Detect which cell encompasses the target text, then output its [X, Y] center coordinate. 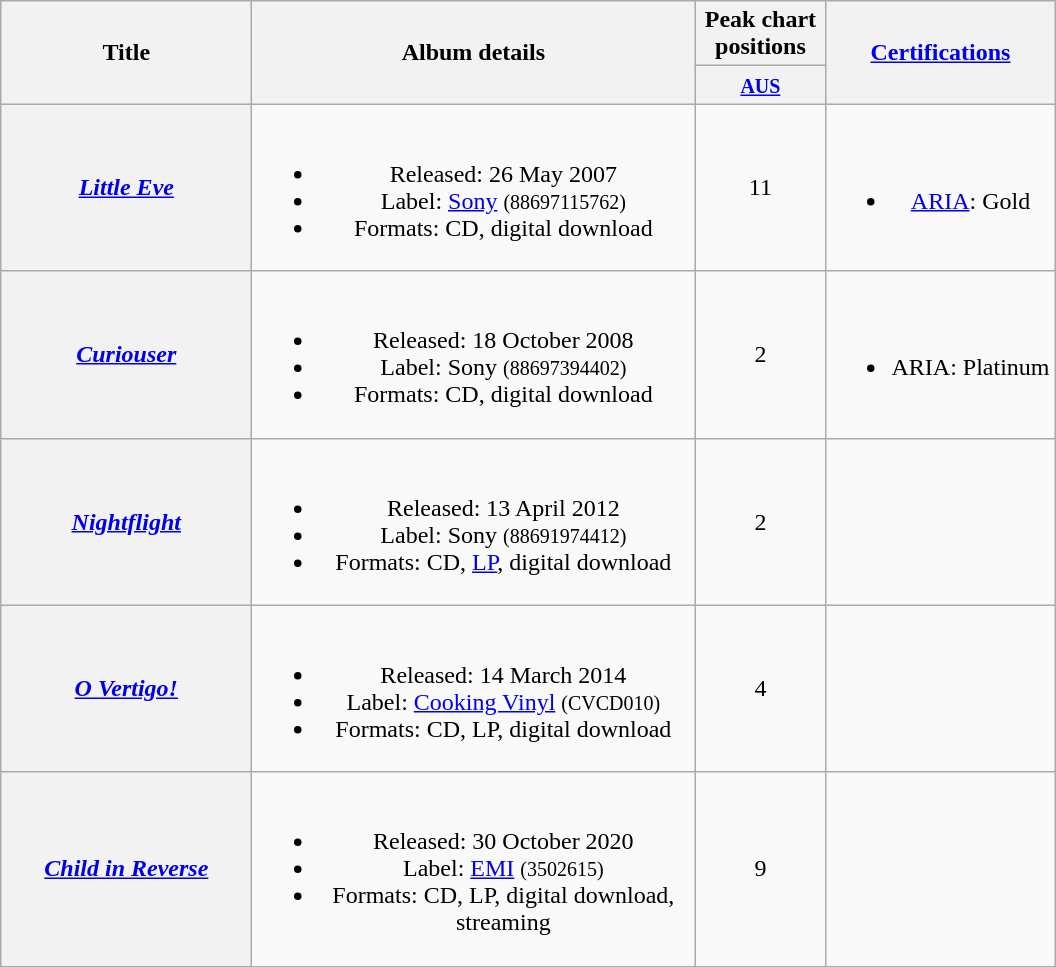
Album details [474, 52]
11 [760, 188]
Little Eve [126, 188]
O Vertigo! [126, 688]
9 [760, 869]
Released: 18 October 2008Label: Sony (88697394402)Formats: CD, digital download [474, 354]
Released: 26 May 2007Label: Sony (88697115762)Formats: CD, digital download [474, 188]
Released: 13 April 2012Label: Sony (88691974412)Formats: CD, LP, digital download [474, 522]
Released: 14 March 2014Label: Cooking Vinyl (CVCD010)Formats: CD, LP, digital download [474, 688]
Curiouser [126, 354]
4 [760, 688]
ARIA: Platinum [940, 354]
Child in Reverse [126, 869]
Title [126, 52]
AUS [760, 85]
Released: 30 October 2020Label: EMI (3502615)Formats: CD, LP, digital download, streaming [474, 869]
Nightflight [126, 522]
Certifications [940, 52]
Peak chartpositions [760, 34]
ARIA: Gold [940, 188]
